Determine the (x, y) coordinate at the center of the cell enclosing the given text.  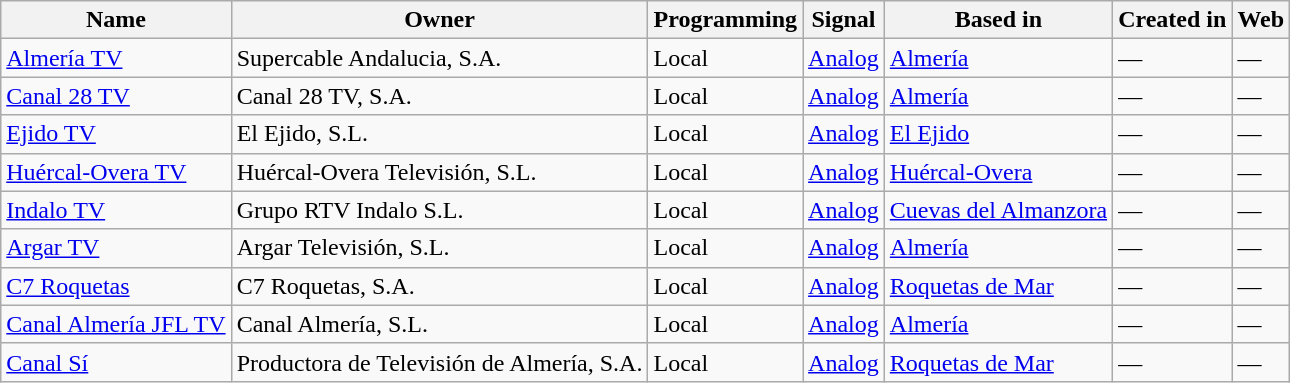
Canal Almería, S.L. (440, 324)
Canal Sí (116, 362)
Huércal-Overa Televisión, S.L. (440, 172)
Canal Almería JFL TV (116, 324)
Owner (440, 20)
Based in (998, 20)
C7 Roquetas, S.A. (440, 286)
Almería TV (116, 58)
Productora de Televisión de Almería, S.A. (440, 362)
Grupo RTV Indalo S.L. (440, 210)
El Ejido (998, 134)
Indalo TV (116, 210)
Web (1261, 20)
Supercable Andalucia, S.A. (440, 58)
Huércal-Overa (998, 172)
El Ejido, S.L. (440, 134)
C7 Roquetas (116, 286)
Canal 28 TV, S.A. (440, 96)
Name (116, 20)
Programming (726, 20)
Ejido TV (116, 134)
Argar TV (116, 248)
Argar Televisión, S.L. (440, 248)
Huércal-Overa TV (116, 172)
Signal (844, 20)
Created in (1172, 20)
Cuevas del Almanzora (998, 210)
Canal 28 TV (116, 96)
